Return (x, y) of the center of cell containing provided text 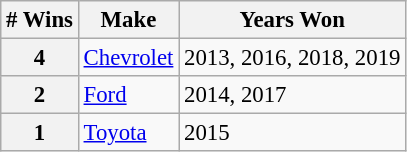
Ford (128, 95)
2 (40, 95)
Make (128, 20)
4 (40, 58)
2015 (292, 133)
# Wins (40, 20)
Toyota (128, 133)
2014, 2017 (292, 95)
Years Won (292, 20)
1 (40, 133)
2013, 2016, 2018, 2019 (292, 58)
Chevrolet (128, 58)
